Return the [x, y] coordinate for the center point of the cell that contains the specified text.  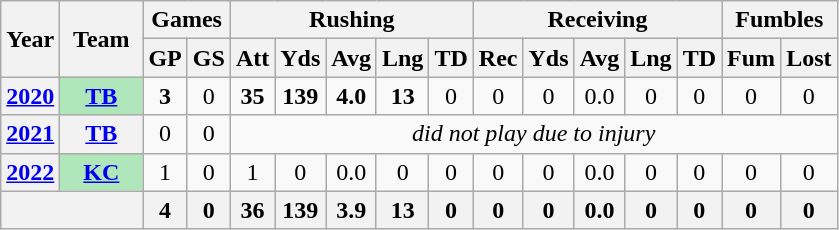
3 [165, 96]
2021 [30, 134]
Att [252, 58]
GP [165, 58]
Receiving [597, 20]
did not play due to injury [534, 134]
35 [252, 96]
4.0 [352, 96]
Year [30, 39]
Lost [809, 58]
2022 [30, 172]
KC [102, 172]
Games [186, 20]
3.9 [352, 210]
GS [208, 58]
2020 [30, 96]
Fumbles [780, 20]
Rushing [352, 20]
Team [102, 39]
Rec [498, 58]
4 [165, 210]
36 [252, 210]
Fum [752, 58]
